Determine the (X, Y) coordinate at the center of the cell enclosing the given text.  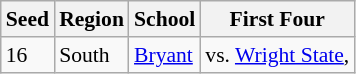
vs. Wright State, (277, 55)
Bryant (164, 55)
Seed (28, 19)
Region (92, 19)
16 (28, 55)
School (164, 19)
South (92, 55)
First Four (277, 19)
